Determine the (X, Y) coordinate at the center of the cell enclosing the given text.  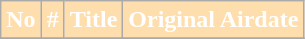
Title (94, 20)
# (52, 20)
Original Airdate (214, 20)
No (21, 20)
